From the cell containing the given text, extract its center point as [X, Y] coordinate. 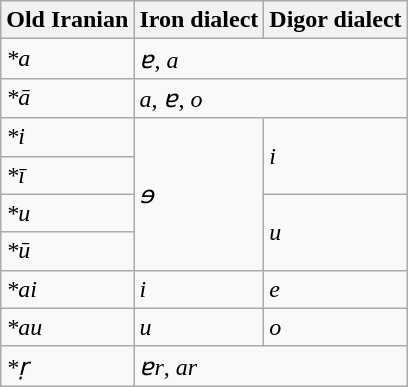
o [336, 327]
*u [68, 213]
*ū [68, 251]
*ṛ [68, 366]
a, ɐ, o [270, 98]
*ā [68, 98]
Digor dialect [336, 20]
ɐr, ar [270, 366]
*i [68, 137]
ɘ [199, 194]
ɐ, a [270, 59]
*au [68, 327]
Old Iranian [68, 20]
*ai [68, 289]
*a [68, 59]
*ī [68, 175]
Iron dialect [199, 20]
e [336, 289]
